Search for the cell housing the specified text and yield its [X, Y] center coordinate. 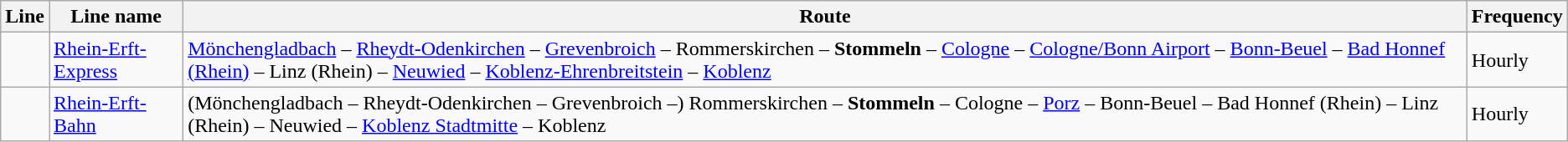
Rhein-Erft-Bahn [116, 114]
Frequency [1517, 17]
Rhein-Erft-Express [116, 60]
Line [25, 17]
Route [826, 17]
Line name [116, 17]
